From the cell containing the given text, extract its center point as (x, y) coordinate. 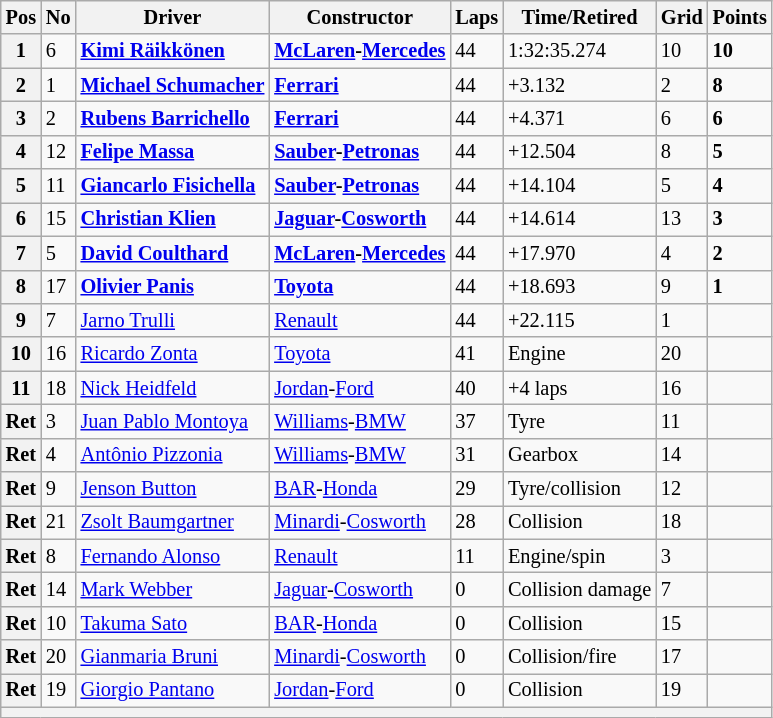
+12.504 (580, 152)
Rubens Barrichello (173, 118)
+14.104 (580, 186)
Engine (580, 354)
Jarno Trulli (173, 320)
29 (476, 489)
37 (476, 421)
Fernando Alonso (173, 556)
21 (58, 522)
Collision damage (580, 589)
+3.132 (580, 85)
Driver (173, 17)
Juan Pablo Montoya (173, 421)
Michael Schumacher (173, 85)
Nick Heidfeld (173, 388)
Grid (682, 17)
Engine/spin (580, 556)
28 (476, 522)
Time/Retired (580, 17)
41 (476, 354)
Gearbox (580, 455)
+18.693 (580, 287)
Giancarlo Fisichella (173, 186)
+14.614 (580, 219)
31 (476, 455)
Gianmaria Bruni (173, 657)
Laps (476, 17)
Collision/fire (580, 657)
Antônio Pizzonia (173, 455)
Tyre (580, 421)
Tyre/collision (580, 489)
+22.115 (580, 320)
Constructor (360, 17)
Zsolt Baumgartner (173, 522)
+4 laps (580, 388)
1:32:35.274 (580, 51)
Mark Webber (173, 589)
Ricardo Zonta (173, 354)
Felipe Massa (173, 152)
David Coulthard (173, 253)
Kimi Räikkönen (173, 51)
Olivier Panis (173, 287)
+17.970 (580, 253)
Takuma Sato (173, 623)
Pos (21, 17)
Jenson Button (173, 489)
No (58, 17)
Giorgio Pantano (173, 690)
Points (740, 17)
+4.371 (580, 118)
13 (682, 219)
40 (476, 388)
Christian Klien (173, 219)
